Locate the cell with the specified text and output its (x, y) center coordinate. 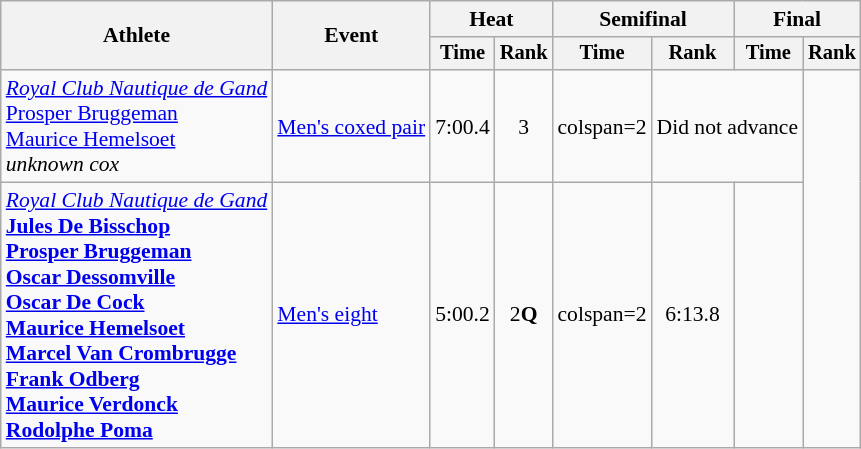
Men's coxed pair (351, 126)
Did not advance (728, 126)
Semifinal (642, 19)
Men's eight (351, 316)
5:00.2 (462, 316)
2Q (524, 316)
7:00.4 (462, 126)
Heat (491, 19)
6:13.8 (693, 316)
3 (524, 126)
Event (351, 36)
Royal Club Nautique de GandProsper BruggemanMaurice Hemelsoetunknown cox (137, 126)
Final (798, 19)
Athlete (137, 36)
